Pinpoint the cell where the given text exists, returning its [x, y] midpoint coordinate. 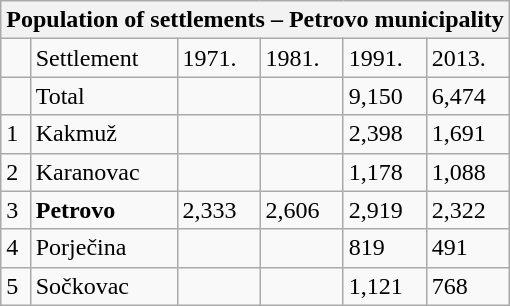
2013. [468, 58]
Sočkovac [104, 286]
2,606 [302, 210]
Total [104, 96]
1971. [218, 58]
Porječina [104, 248]
2,333 [218, 210]
1,178 [384, 172]
768 [468, 286]
Settlement [104, 58]
1 [16, 134]
2 [16, 172]
2,919 [384, 210]
1,121 [384, 286]
3 [16, 210]
491 [468, 248]
1,691 [468, 134]
4 [16, 248]
5 [16, 286]
819 [384, 248]
Petrovo [104, 210]
2,398 [384, 134]
Population of settlements – Petrovo municipality [256, 20]
Karanovac [104, 172]
1,088 [468, 172]
1981. [302, 58]
1991. [384, 58]
9,150 [384, 96]
2,322 [468, 210]
6,474 [468, 96]
Kakmuž [104, 134]
